Scan for the cell matching the given text and deliver its (X, Y) coordinate at center. 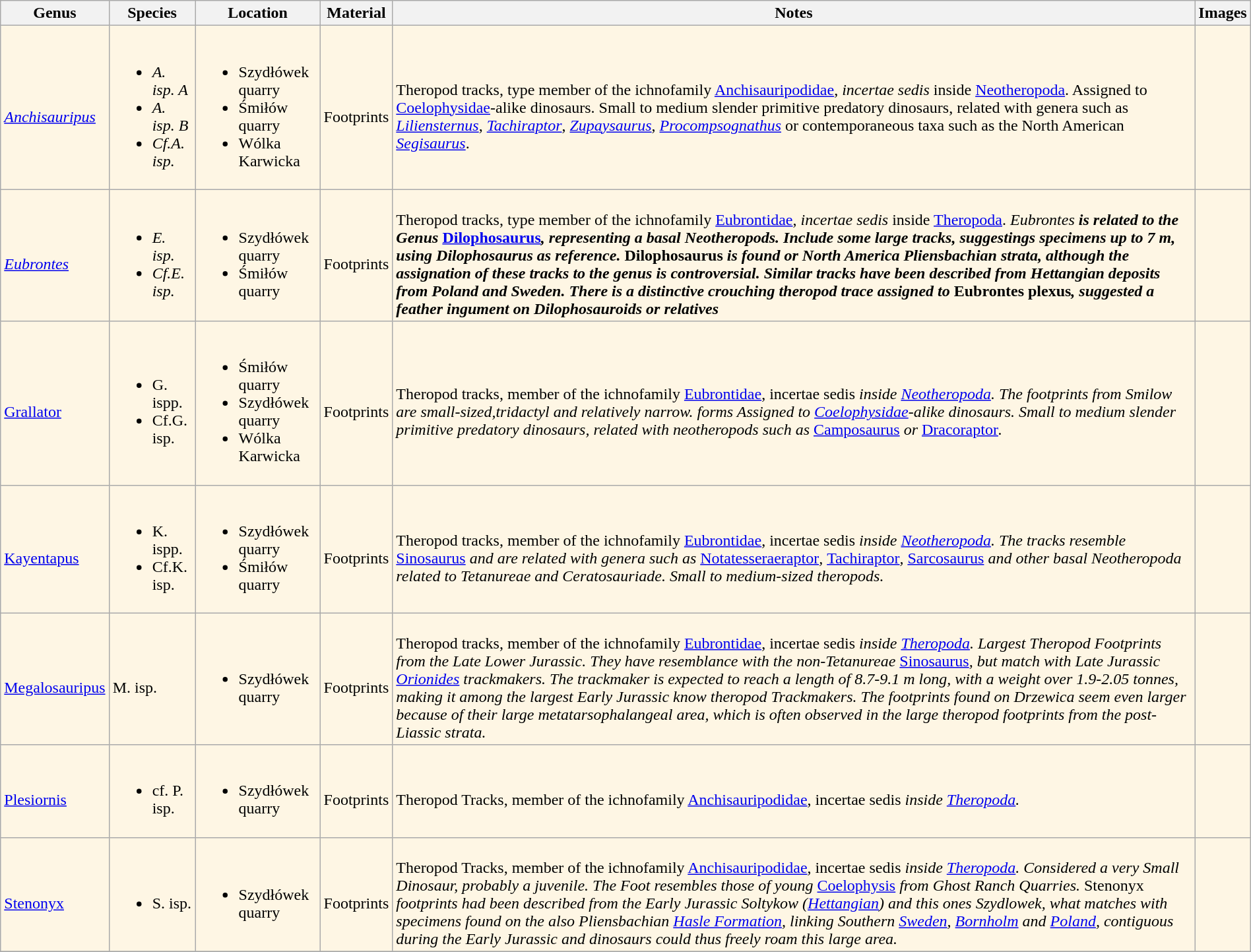
Material (356, 13)
Stenonyx (55, 895)
Megalosauripus (55, 679)
cf. P. isp. (152, 791)
Kayentapus (55, 549)
G. ispp.Cf.G. isp. (152, 403)
M. isp. (152, 679)
Species (152, 13)
Śmiłów quarrySzydłówek quarryWólka Karwicka (257, 403)
Genus (55, 13)
Szydłówek quarryŚmiłów quarryWólka Karwicka (257, 108)
Grallator (55, 403)
Plesiornis (55, 791)
Location (257, 13)
Eubrontes (55, 255)
S. isp. (152, 895)
A. isp. AA. isp. BCf.A. isp. (152, 108)
E. isp.Cf.E. isp. (152, 255)
Images (1223, 13)
Anchisauripus (55, 108)
Notes (794, 13)
K. ispp.Cf.K. isp. (152, 549)
Theropod Tracks, member of the ichnofamily Anchisauripodidae, incertae sedis inside Theropoda. (794, 791)
